Pinpoint the cell where the given text exists, returning its (X, Y) midpoint coordinate. 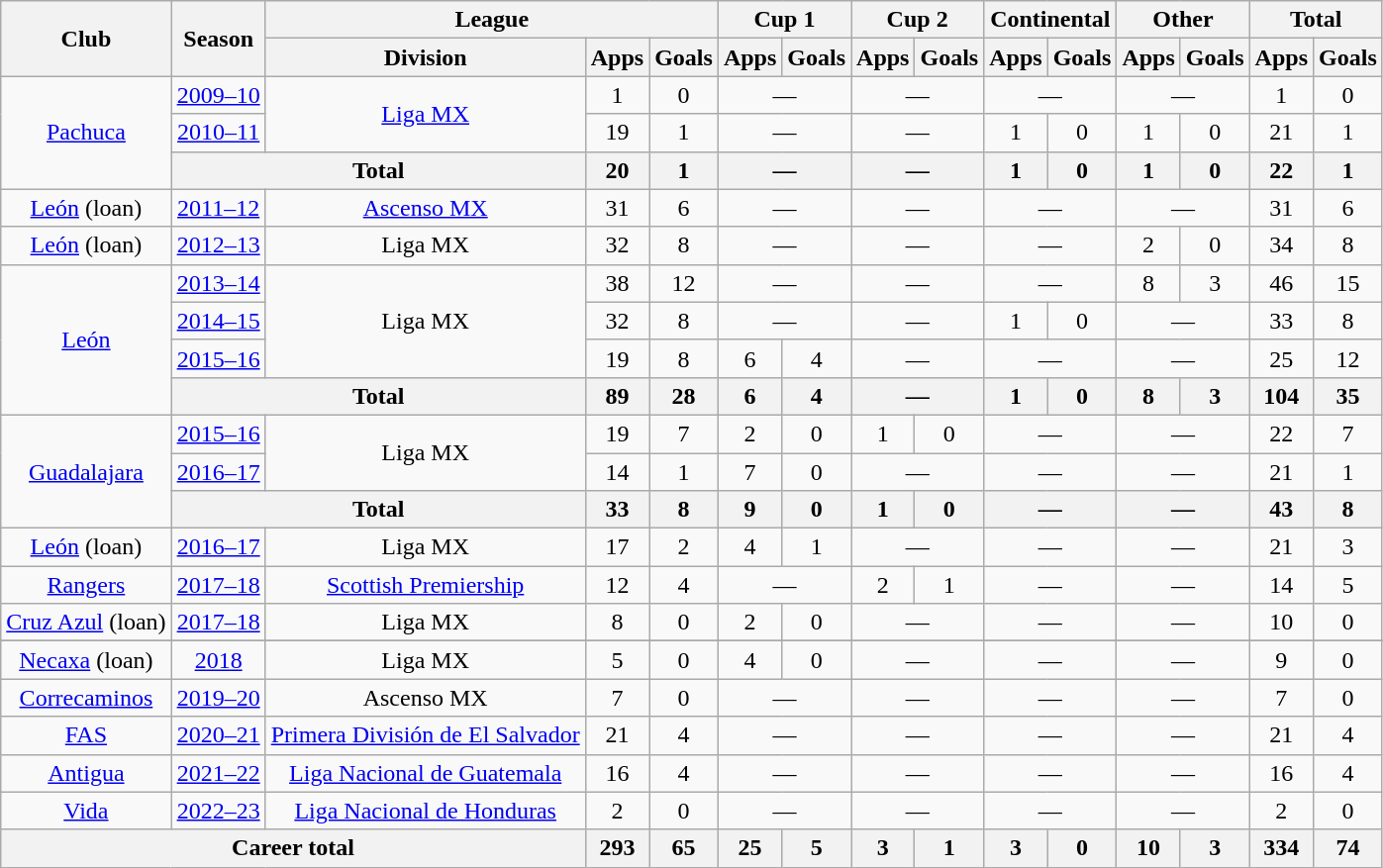
28 (684, 396)
89 (617, 396)
46 (1281, 283)
2009–10 (218, 95)
2012–13 (218, 245)
2021–22 (218, 773)
334 (1281, 848)
Liga Nacional de Guatemala (426, 773)
65 (684, 848)
Pachuca (86, 133)
Guadalajara (86, 471)
Correcaminos (86, 698)
Antigua (86, 773)
74 (1348, 848)
League (491, 20)
35 (1348, 396)
2014–15 (218, 321)
2013–14 (218, 283)
Other (1183, 20)
34 (1281, 245)
43 (1281, 510)
Rangers (86, 585)
293 (617, 848)
Season (218, 39)
2018 (218, 660)
2011–12 (218, 208)
38 (617, 283)
Cruz Azul (loan) (86, 623)
León (86, 339)
Continental (1050, 20)
Cup 1 (784, 20)
2019–20 (218, 698)
17 (617, 547)
Career total (293, 848)
2020–21 (218, 735)
Vida (86, 811)
Necaxa (loan) (86, 660)
2010–11 (218, 133)
Primera División de El Salvador (426, 735)
Division (426, 57)
2022–23 (218, 811)
20 (617, 170)
Club (86, 39)
104 (1281, 396)
Cup 2 (918, 20)
15 (1348, 283)
Scottish Premiership (426, 585)
Liga Nacional de Honduras (426, 811)
FAS (86, 735)
